Provide the [X, Y] coordinate of the cell's center where the given text is located.  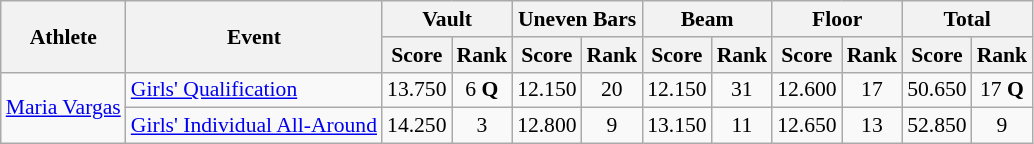
17 Q [1002, 90]
17 [872, 90]
Maria Vargas [64, 108]
13.150 [676, 126]
Girls' Qualification [254, 90]
Event [254, 36]
14.250 [416, 126]
Total [967, 19]
6 Q [482, 90]
Vault [447, 19]
52.850 [936, 126]
Beam [707, 19]
Athlete [64, 36]
Floor [837, 19]
Girls' Individual All-Around [254, 126]
Uneven Bars [577, 19]
13.750 [416, 90]
3 [482, 126]
12.800 [546, 126]
11 [742, 126]
13 [872, 126]
50.650 [936, 90]
12.650 [806, 126]
20 [612, 90]
31 [742, 90]
12.600 [806, 90]
